For the text-containing cell, return its midpoint in [x, y] coordinate format. 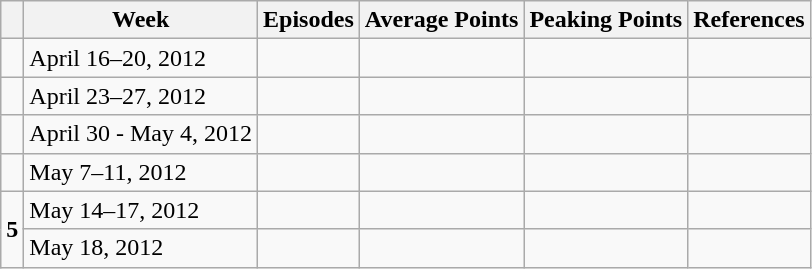
April 23–27, 2012 [141, 96]
5 [12, 229]
April 30 - May 4, 2012 [141, 134]
Average Points [442, 20]
Episodes [309, 20]
Week [141, 20]
References [750, 20]
May 18, 2012 [141, 248]
May 14–17, 2012 [141, 210]
May 7–11, 2012 [141, 172]
Peaking Points [606, 20]
April 16–20, 2012 [141, 58]
